Extract the [x, y] coordinate from the center of the cell holding the provided text.  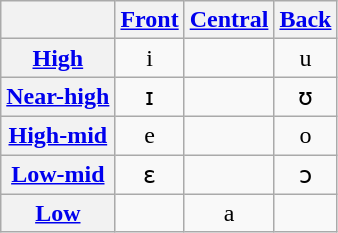
High-mid [58, 135]
ʊ [306, 97]
o [306, 135]
Front [150, 20]
i [150, 58]
Near-high [58, 97]
e [150, 135]
ɪ [150, 97]
a [229, 213]
ɛ [150, 174]
Central [229, 20]
Low [58, 213]
Low-mid [58, 174]
ɔ [306, 174]
High [58, 58]
u [306, 58]
Back [306, 20]
